For the text-containing cell, return its midpoint in (x, y) coordinate format. 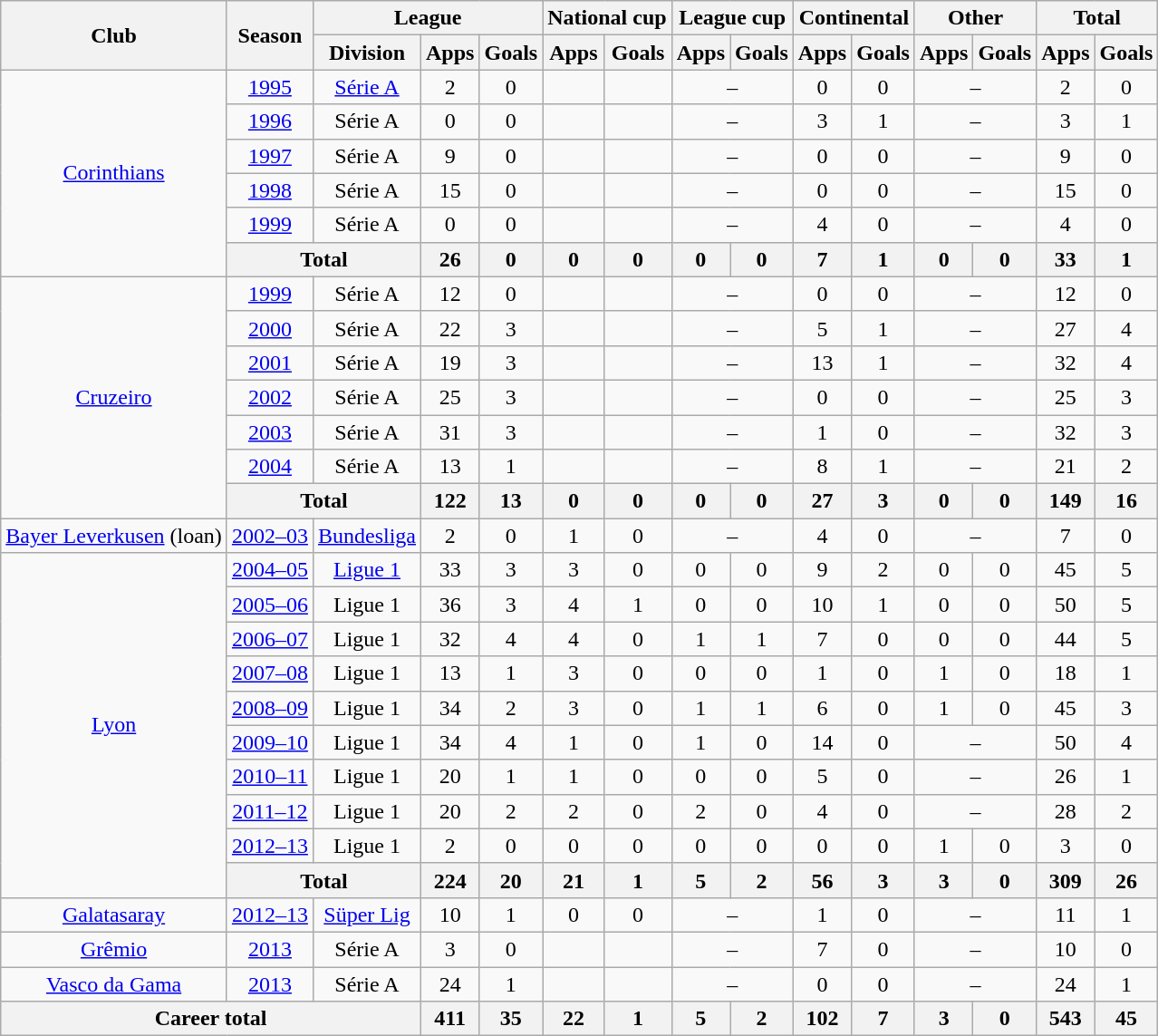
31 (450, 432)
309 (1066, 880)
2010–11 (270, 777)
2009–10 (270, 742)
1995 (270, 87)
League cup (732, 18)
Season (270, 35)
Continental (854, 18)
Süper Lig (366, 915)
2008–09 (270, 708)
1997 (270, 156)
2006–07 (270, 639)
2007–08 (270, 673)
149 (1066, 501)
Cruzeiro (114, 397)
Lyon (114, 725)
122 (450, 501)
2003 (270, 432)
411 (450, 1019)
2004 (270, 467)
18 (1066, 673)
35 (511, 1019)
Galatasaray (114, 915)
36 (450, 605)
2005–06 (270, 605)
14 (822, 742)
8 (822, 467)
16 (1126, 501)
Other (975, 18)
28 (1066, 811)
Grêmio (114, 949)
Club (114, 35)
1998 (270, 190)
Division (366, 53)
Corinthians (114, 173)
543 (1066, 1019)
224 (450, 880)
Vasco da Gama (114, 983)
2000 (270, 328)
11 (1066, 915)
Career total (211, 1019)
National cup (607, 18)
2001 (270, 363)
19 (450, 363)
2011–12 (270, 811)
Bundesliga (366, 536)
6 (822, 708)
102 (822, 1019)
Bayer Leverkusen (loan) (114, 536)
League (428, 18)
2004–05 (270, 570)
2002–03 (270, 536)
1996 (270, 121)
56 (822, 880)
2002 (270, 397)
44 (1066, 639)
